Return (x, y) of the center of cell containing provided text 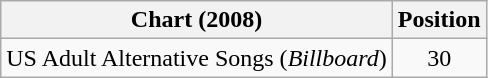
30 (439, 58)
US Adult Alternative Songs (Billboard) (197, 58)
Chart (2008) (197, 20)
Position (439, 20)
